Return the (X, Y) coordinate for the center point of the cell that contains the specified text.  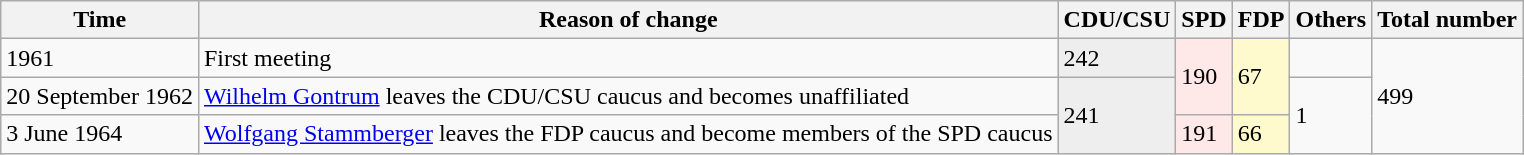
Total number (1448, 20)
1 (1331, 115)
FDP (1261, 20)
First meeting (628, 58)
499 (1448, 96)
Wilhelm Gontrum leaves the CDU/CSU caucus and becomes unaffiliated (628, 96)
241 (1117, 115)
Time (100, 20)
Reason of change (628, 20)
67 (1261, 77)
1961 (100, 58)
CDU/CSU (1117, 20)
20 September 1962 (100, 96)
242 (1117, 58)
191 (1204, 134)
190 (1204, 77)
3 June 1964 (100, 134)
Others (1331, 20)
66 (1261, 134)
SPD (1204, 20)
Wolfgang Stammberger leaves the FDP caucus and become members of the SPD caucus (628, 134)
